Search for the cell housing the specified text and yield its [x, y] center coordinate. 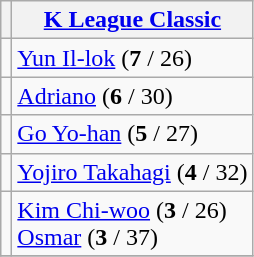
Adriano (6 / 30) [132, 96]
Go Yo-han (5 / 27) [132, 134]
Kim Chi-woo (3 / 26) Osmar (3 / 37) [132, 224]
Yun Il-lok (7 / 26) [132, 58]
Yojiro Takahagi (4 / 32) [132, 172]
K League Classic [132, 20]
